Locate the cell with the specified text and output its [X, Y] center coordinate. 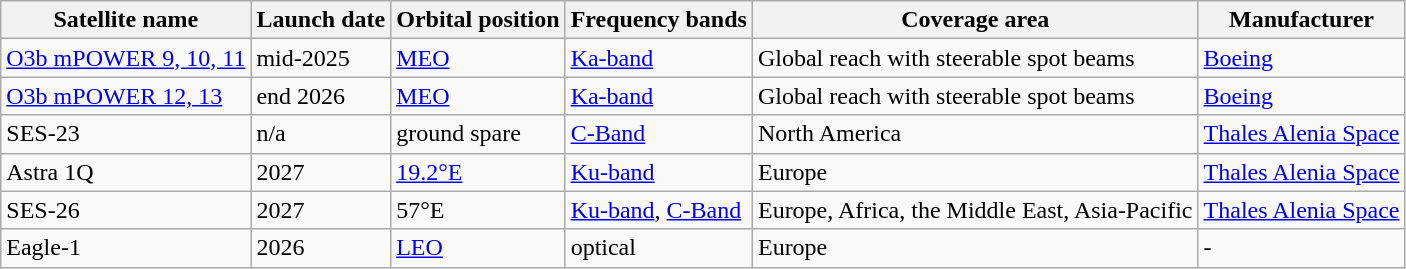
Ku-band, C-Band [658, 210]
ground spare [478, 134]
2026 [321, 248]
- [1302, 248]
Coverage area [975, 20]
57°E [478, 210]
SES-26 [126, 210]
optical [658, 248]
mid-2025 [321, 58]
Satellite name [126, 20]
Launch date [321, 20]
Manufacturer [1302, 20]
O3b mPOWER 12, 13 [126, 96]
SES-23 [126, 134]
n/a [321, 134]
Ku-band [658, 172]
LEO [478, 248]
19.2°E [478, 172]
C-Band [658, 134]
Orbital position [478, 20]
Eagle-1 [126, 248]
Astra 1Q [126, 172]
North America [975, 134]
Europe, Africa, the Middle East, Asia-Pacific [975, 210]
end 2026 [321, 96]
Frequency bands [658, 20]
O3b mPOWER 9, 10, 11 [126, 58]
